Locate the cell with the specified text and output its (X, Y) center coordinate. 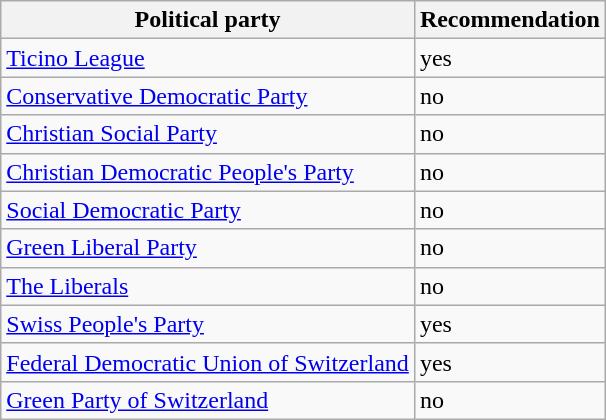
Green Liberal Party (208, 248)
Christian Social Party (208, 134)
Social Democratic Party (208, 210)
Recommendation (510, 20)
Christian Democratic People's Party (208, 172)
Green Party of Switzerland (208, 400)
Swiss People's Party (208, 324)
Ticino League (208, 58)
Conservative Democratic Party (208, 96)
Political party (208, 20)
The Liberals (208, 286)
Federal Democratic Union of Switzerland (208, 362)
